Return (x, y) of the center of cell containing provided text 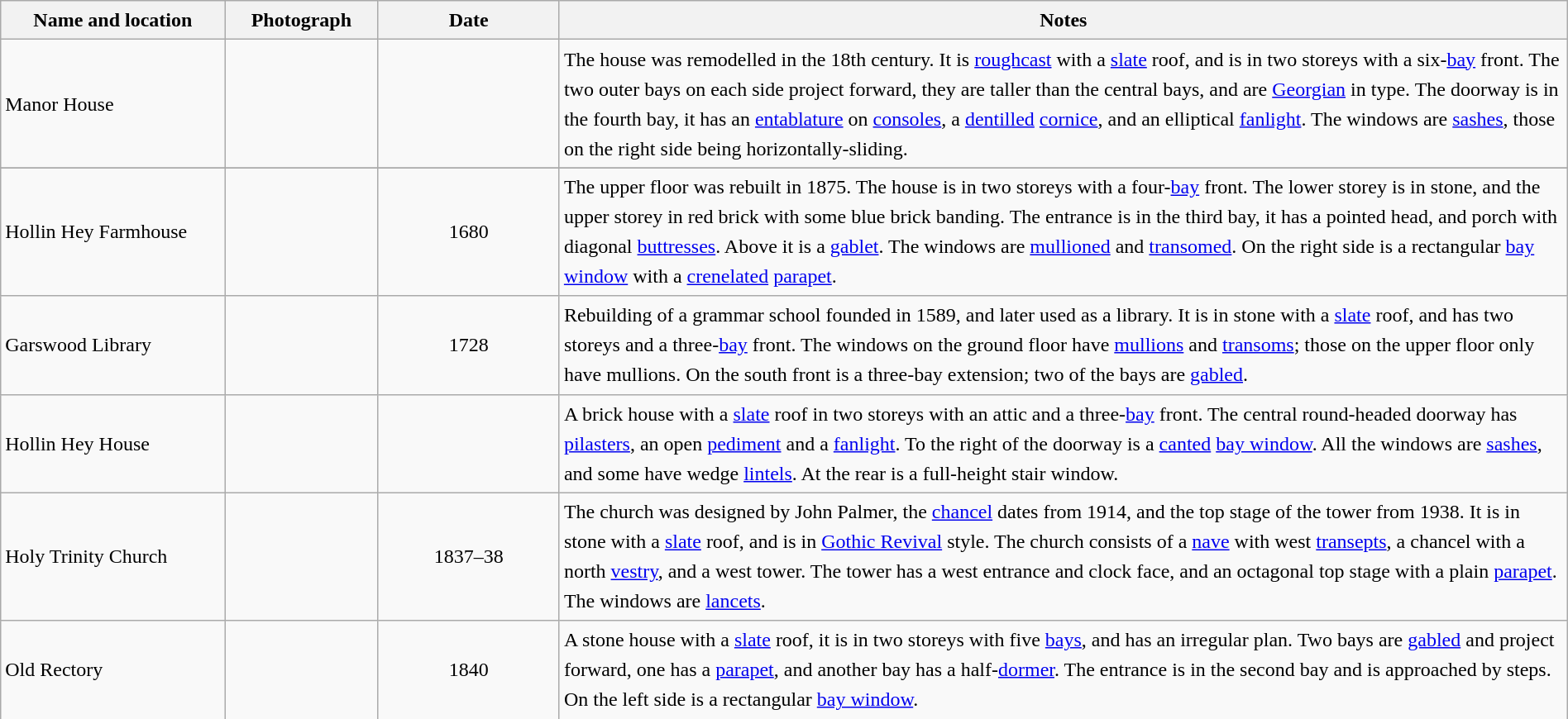
Hollin Hey Farmhouse (112, 231)
Date (468, 20)
Old Rectory (112, 669)
Name and location (112, 20)
Hollin Hey House (112, 443)
Garswood Library (112, 345)
Manor House (112, 104)
1680 (468, 231)
1837–38 (468, 557)
Photograph (301, 20)
Holy Trinity Church (112, 557)
1728 (468, 345)
Notes (1064, 20)
1840 (468, 669)
